Determine the (x, y) coordinate at the center of the cell enclosing the given text.  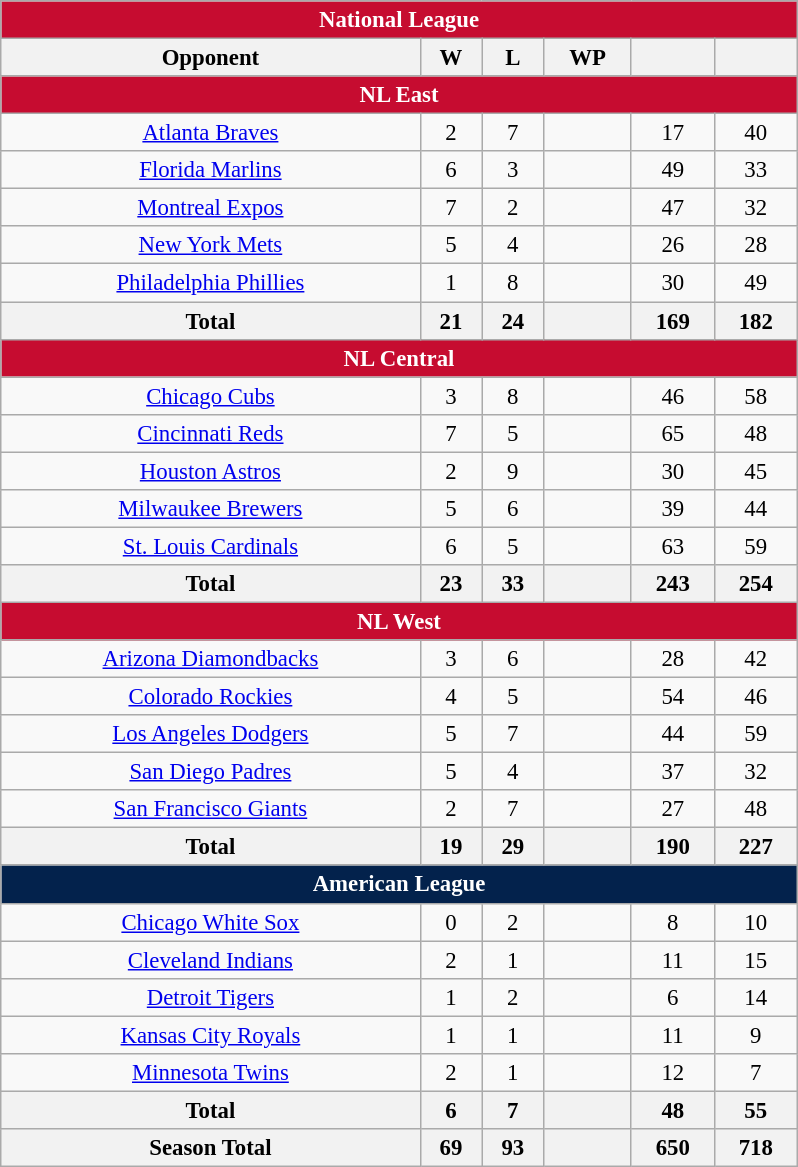
Cleveland Indians (210, 960)
Milwaukee Brewers (210, 508)
L (513, 57)
29 (513, 847)
National League (399, 20)
Los Angeles Dodgers (210, 734)
Houston Astros (210, 471)
24 (513, 321)
Chicago White Sox (210, 922)
23 (451, 584)
45 (756, 471)
26 (672, 245)
15 (756, 960)
Kansas City Royals (210, 1035)
54 (672, 696)
San Francisco Giants (210, 809)
Arizona Diamondbacks (210, 659)
0 (451, 922)
Colorado Rockies (210, 696)
93 (513, 1148)
718 (756, 1148)
55 (756, 1110)
NL Central (399, 358)
12 (672, 1072)
21 (451, 321)
10 (756, 922)
Atlanta Braves (210, 133)
Florida Marlins (210, 170)
Montreal Expos (210, 208)
19 (451, 847)
Philadelphia Phillies (210, 283)
182 (756, 321)
40 (756, 133)
17 (672, 133)
St. Louis Cardinals (210, 546)
650 (672, 1148)
65 (672, 433)
New York Mets (210, 245)
69 (451, 1148)
190 (672, 847)
63 (672, 546)
27 (672, 809)
Chicago Cubs (210, 396)
47 (672, 208)
Minnesota Twins (210, 1072)
243 (672, 584)
American League (399, 884)
Detroit Tigers (210, 997)
169 (672, 321)
San Diego Padres (210, 772)
39 (672, 508)
WP (588, 57)
W (451, 57)
14 (756, 997)
NL East (399, 95)
Opponent (210, 57)
Cincinnati Reds (210, 433)
Season Total (210, 1148)
254 (756, 584)
58 (756, 396)
42 (756, 659)
NL West (399, 621)
37 (672, 772)
227 (756, 847)
